Scan for the cell matching the given text and deliver its [X, Y] coordinate at center. 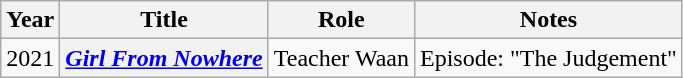
Notes [548, 20]
Girl From Nowhere [164, 58]
Episode: "The Judgement" [548, 58]
Title [164, 20]
Role [341, 20]
2021 [30, 58]
Year [30, 20]
Teacher Waan [341, 58]
